Pinpoint the cell where the given text exists, returning its [x, y] midpoint coordinate. 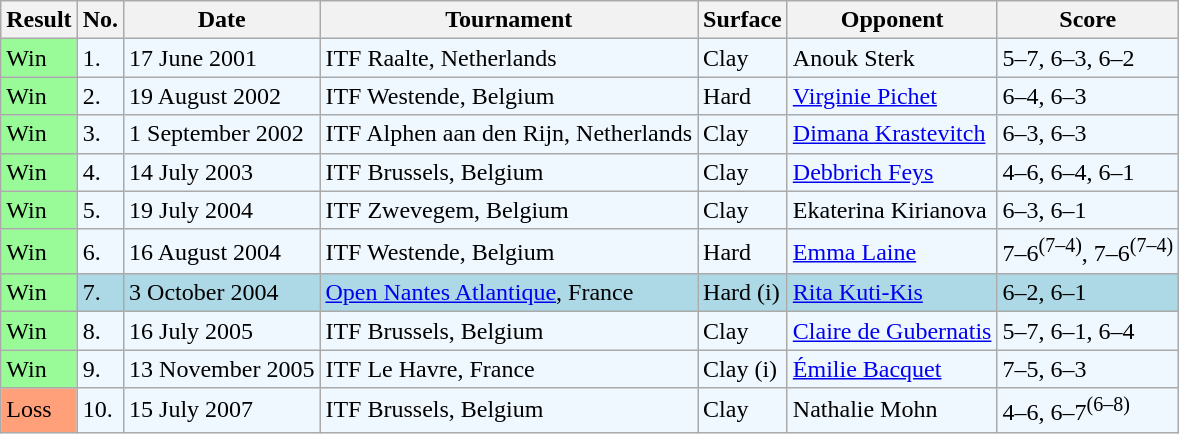
Claire de Gubernatis [892, 331]
6–2, 6–1 [1088, 293]
1 September 2002 [222, 134]
Dimana Krastevitch [892, 134]
ITF Zwevegem, Belgium [509, 210]
16 July 2005 [222, 331]
Tournament [509, 20]
Émilie Bacquet [892, 369]
6–3, 6–1 [1088, 210]
Anouk Sterk [892, 58]
7–5, 6–3 [1088, 369]
10. [100, 410]
Clay (i) [743, 369]
6–4, 6–3 [1088, 96]
Open Nantes Atlantique, France [509, 293]
2. [100, 96]
6–3, 6–3 [1088, 134]
ITF Alphen aan den Rijn, Netherlands [509, 134]
Surface [743, 20]
13 November 2005 [222, 369]
Result [39, 20]
5. [100, 210]
19 August 2002 [222, 96]
14 July 2003 [222, 172]
3 October 2004 [222, 293]
4. [100, 172]
Rita Kuti-Kis [892, 293]
Date [222, 20]
19 July 2004 [222, 210]
16 August 2004 [222, 252]
3. [100, 134]
Debbrich Feys [892, 172]
9. [100, 369]
Nathalie Mohn [892, 410]
6. [100, 252]
5–7, 6–1, 6–4 [1088, 331]
7–6(7–4), 7–6(7–4) [1088, 252]
Score [1088, 20]
ITF Le Havre, France [509, 369]
Loss [39, 410]
4–6, 6–7(6–8) [1088, 410]
No. [100, 20]
8. [100, 331]
Emma Laine [892, 252]
Opponent [892, 20]
ITF Raalte, Netherlands [509, 58]
15 July 2007 [222, 410]
Virginie Pichet [892, 96]
1. [100, 58]
5–7, 6–3, 6–2 [1088, 58]
17 June 2001 [222, 58]
7. [100, 293]
Ekaterina Kirianova [892, 210]
Hard (i) [743, 293]
4–6, 6–4, 6–1 [1088, 172]
